Return the (x, y) coordinate for the center point of the cell that contains the specified text.  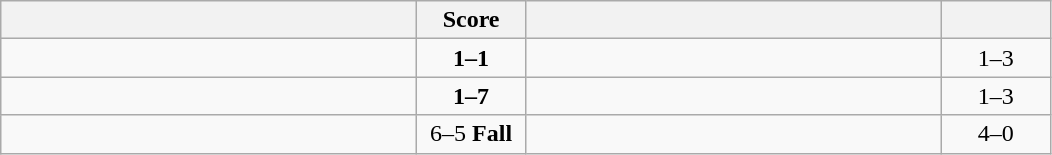
Score (472, 20)
4–0 (996, 134)
6–5 Fall (472, 134)
1–7 (472, 96)
1–1 (472, 58)
